Return the (X, Y) coordinate for the center point of the cell that contains the specified text.  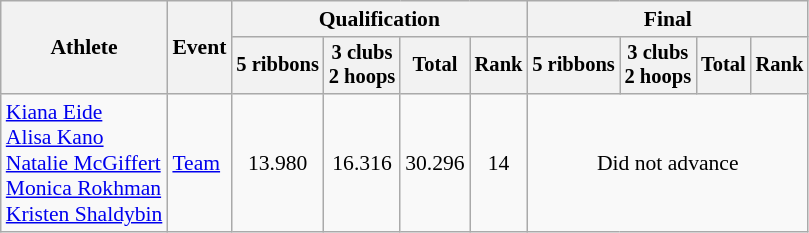
Did not advance (668, 163)
30.296 (434, 163)
13.980 (277, 163)
Final (668, 19)
Team (199, 163)
14 (499, 163)
Event (199, 48)
Athlete (84, 48)
16.316 (362, 163)
Kiana EideAlisa KanoNatalie McGiffertMonica RokhmanKristen Shaldybin (84, 163)
Qualification (379, 19)
